Output the (X, Y) coordinate of the center of the cell containing the given text.  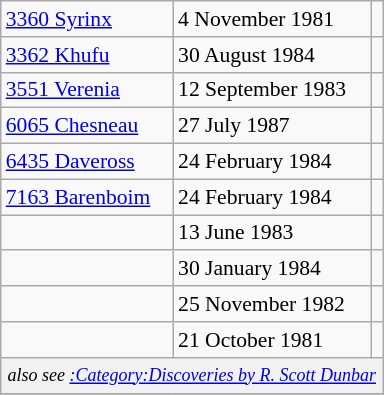
21 October 1981 (272, 340)
also see :Category:Discoveries by R. Scott Dunbar (192, 375)
27 July 1987 (272, 126)
30 August 1984 (272, 55)
25 November 1982 (272, 304)
4 November 1981 (272, 19)
12 September 1983 (272, 90)
3360 Syrinx (87, 19)
30 January 1984 (272, 269)
3362 Khufu (87, 55)
6435 Daveross (87, 162)
6065 Chesneau (87, 126)
3551 Verenia (87, 90)
7163 Barenboim (87, 197)
13 June 1983 (272, 233)
